Return (X, Y) of the center of cell containing provided text 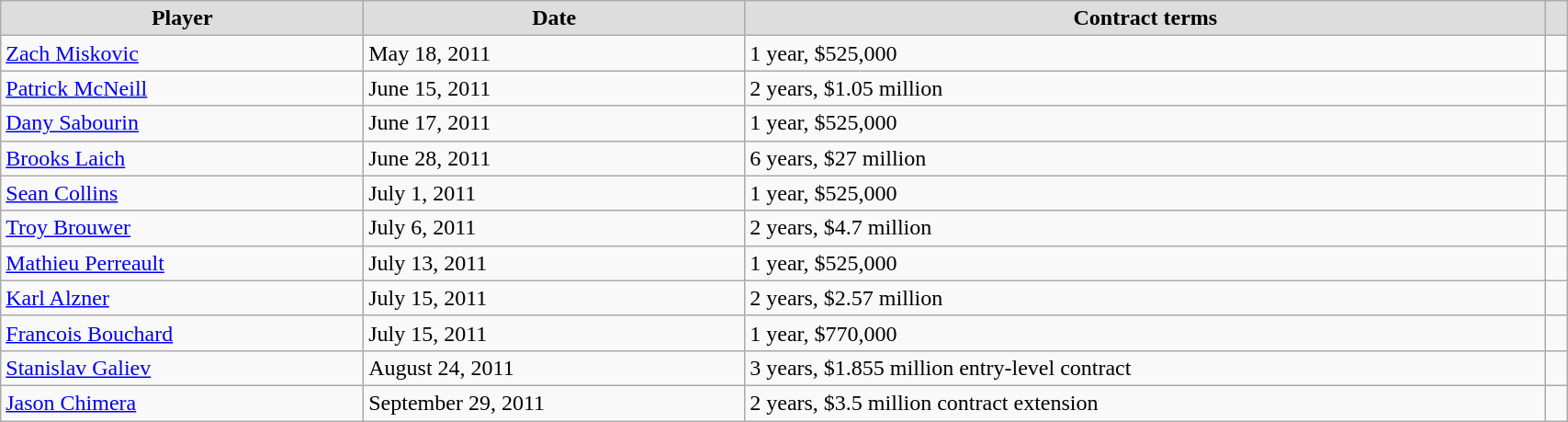
Mathieu Perreault (182, 263)
May 18, 2011 (555, 53)
Jason Chimera (182, 403)
June 17, 2011 (555, 123)
Contract terms (1145, 18)
2 years, $3.5 million contract extension (1145, 403)
Karl Alzner (182, 298)
2 years, $2.57 million (1145, 298)
6 years, $27 million (1145, 158)
August 24, 2011 (555, 368)
June 28, 2011 (555, 158)
Brooks Laich (182, 158)
1 year, $770,000 (1145, 333)
July 6, 2011 (555, 228)
Troy Brouwer (182, 228)
July 1, 2011 (555, 193)
2 years, $4.7 million (1145, 228)
Dany Sabourin (182, 123)
Player (182, 18)
July 13, 2011 (555, 263)
Zach Miskovic (182, 53)
Patrick McNeill (182, 88)
Date (555, 18)
Sean Collins (182, 193)
September 29, 2011 (555, 403)
Stanislav Galiev (182, 368)
June 15, 2011 (555, 88)
3 years, $1.855 million entry-level contract (1145, 368)
Francois Bouchard (182, 333)
2 years, $1.05 million (1145, 88)
